From the cell containing the given text, extract its center point as (X, Y) coordinate. 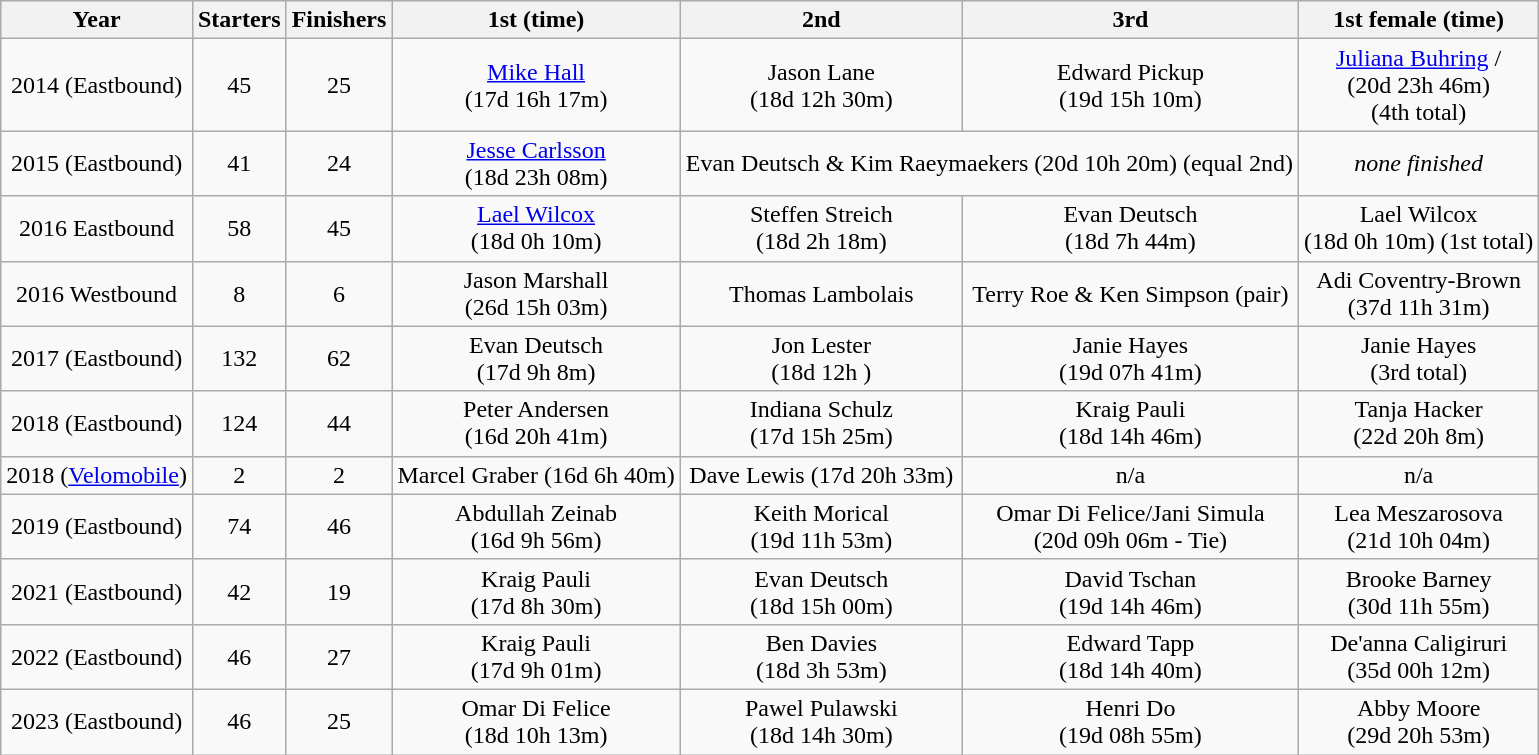
Dave Lewis (17d 20h 33m) (821, 475)
Edward Pickup (19d 15h 10m) (1130, 85)
Keith Morical (19d 11h 53m) (821, 526)
6 (339, 294)
2018 (Eastbound) (97, 424)
De'anna Caligiruri(35d 00h 12m) (1418, 656)
Henri Do (19d 08h 55m) (1130, 722)
1st female (time) (1418, 20)
Kraig Pauli (17d 9h 01m) (536, 656)
Lea Meszarosova (21d 10h 04m) (1418, 526)
Kraig Pauli (18d 14h 46m) (1130, 424)
2021 (Eastbound) (97, 592)
Year (97, 20)
2015 (Eastbound) (97, 164)
2014 (Eastbound) (97, 85)
124 (239, 424)
2016 Westbound (97, 294)
2016 Eastbound (97, 228)
Evan Deutsch (17d 9h 8m) (536, 358)
Omar Di Felice/Jani Simula (20d 09h 06m - Tie) (1130, 526)
Peter Andersen (16d 20h 41m) (536, 424)
19 (339, 592)
Marcel Graber (16d 6h 40m) (536, 475)
none finished (1418, 164)
42 (239, 592)
41 (239, 164)
58 (239, 228)
Jesse Carlsson (18d 23h 08m) (536, 164)
Juliana Buhring / (20d 23h 46m)(4th total) (1418, 85)
Starters (239, 20)
Janie Hayes (3rd total) (1418, 358)
24 (339, 164)
Indiana Schulz (17d 15h 25m) (821, 424)
Abby Moore (29d 20h 53m) (1418, 722)
74 (239, 526)
2022 (Eastbound) (97, 656)
Lael Wilcox (18d 0h 10m) (536, 228)
Brooke Barney (30d 11h 55m) (1418, 592)
Evan Deutsch & Kim Raeymaekers (20d 10h 20m) (equal 2nd) (989, 164)
3rd (1130, 20)
Adi Coventry-Brown (37d 11h 31m) (1418, 294)
Abdullah Zeinab (16d 9h 56m) (536, 526)
2017 (Eastbound) (97, 358)
Mike Hall (17d 16h 17m) (536, 85)
Jason Marshall (26d 15h 03m) (536, 294)
Thomas Lambolais (821, 294)
Terry Roe & Ken Simpson (pair) (1130, 294)
62 (339, 358)
Jon Lester (18d 12h ) (821, 358)
8 (239, 294)
Jason Lane (18d 12h 30m) (821, 85)
2019 (Eastbound) (97, 526)
Kraig Pauli (17d 8h 30m) (536, 592)
David Tschan (19d 14h 46m) (1130, 592)
Janie Hayes (19d 07h 41m) (1130, 358)
1st (time) (536, 20)
2018 (Velomobile) (97, 475)
Pawel Pulawski (18d 14h 30m) (821, 722)
Finishers (339, 20)
2nd (821, 20)
2023 (Eastbound) (97, 722)
Evan Deutsch (18d 7h 44m) (1130, 228)
Omar Di Felice (18d 10h 13m) (536, 722)
27 (339, 656)
Tanja Hacker (22d 20h 8m) (1418, 424)
Edward Tapp(18d 14h 40m) (1130, 656)
Lael Wilcox (18d 0h 10m) (1st total) (1418, 228)
132 (239, 358)
Ben Davies(18d 3h 53m) (821, 656)
Evan Deutsch (18d 15h 00m) (821, 592)
44 (339, 424)
Steffen Streich (18d 2h 18m) (821, 228)
